Capture the cell that displays the provided text and extract its [x, y] central coordinate. 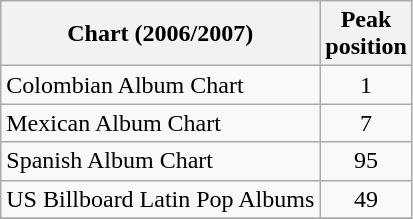
Spanish Album Chart [160, 161]
US Billboard Latin Pop Albums [160, 199]
Mexican Album Chart [160, 123]
49 [366, 199]
7 [366, 123]
Peakposition [366, 34]
1 [366, 85]
Chart (2006/2007) [160, 34]
95 [366, 161]
Colombian Album Chart [160, 85]
